From the cell containing the given text, extract its center point as (x, y) coordinate. 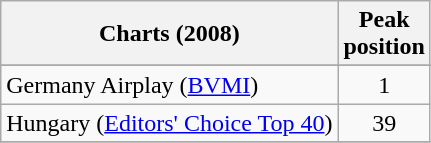
Germany Airplay (BVMI) (170, 85)
1 (384, 85)
39 (384, 123)
Charts (2008) (170, 34)
Hungary (Editors' Choice Top 40) (170, 123)
Peakposition (384, 34)
